Identify which cell holds the provided text, then report its (x, y) central coordinate. 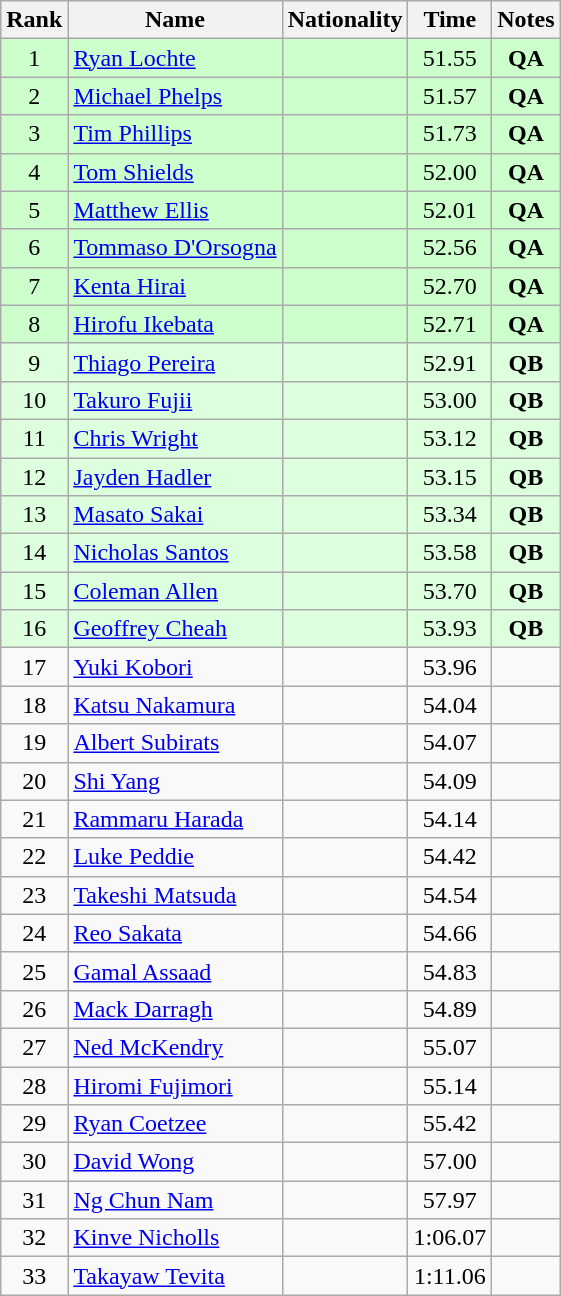
Albert Subirats (175, 743)
5 (34, 210)
7 (34, 286)
4 (34, 172)
52.71 (450, 324)
53.00 (450, 400)
51.55 (450, 58)
29 (34, 1124)
Nationality (345, 20)
Ned McKendry (175, 1047)
9 (34, 362)
Tom Shields (175, 172)
3 (34, 134)
54.42 (450, 857)
Reo Sakata (175, 933)
51.73 (450, 134)
Luke Peddie (175, 857)
Takeshi Matsuda (175, 895)
25 (34, 971)
Ryan Coetzee (175, 1124)
Ng Chun Nam (175, 1200)
17 (34, 667)
Hirofu Ikebata (175, 324)
Geoffrey Cheah (175, 629)
Coleman Allen (175, 591)
52.00 (450, 172)
Jayden Hadler (175, 477)
24 (34, 933)
Rammaru Harada (175, 819)
15 (34, 591)
6 (34, 248)
55.07 (450, 1047)
2 (34, 96)
Yuki Kobori (175, 667)
55.14 (450, 1085)
Hiromi Fujimori (175, 1085)
22 (34, 857)
1:11.06 (450, 1276)
52.56 (450, 248)
33 (34, 1276)
54.09 (450, 781)
52.70 (450, 286)
28 (34, 1085)
53.93 (450, 629)
53.58 (450, 553)
Time (450, 20)
18 (34, 705)
Kinve Nicholls (175, 1238)
52.01 (450, 210)
54.66 (450, 933)
David Wong (175, 1162)
Masato Sakai (175, 515)
32 (34, 1238)
14 (34, 553)
55.42 (450, 1124)
54.04 (450, 705)
1:06.07 (450, 1238)
53.34 (450, 515)
53.70 (450, 591)
Thiago Pereira (175, 362)
53.96 (450, 667)
Rank (34, 20)
57.97 (450, 1200)
Takuro Fujii (175, 400)
Takayaw Tevita (175, 1276)
54.83 (450, 971)
54.14 (450, 819)
11 (34, 438)
Tommaso D'Orsogna (175, 248)
Shi Yang (175, 781)
53.12 (450, 438)
20 (34, 781)
27 (34, 1047)
Mack Darragh (175, 1009)
54.54 (450, 895)
Kenta Hirai (175, 286)
52.91 (450, 362)
8 (34, 324)
12 (34, 477)
19 (34, 743)
26 (34, 1009)
Gamal Assaad (175, 971)
Katsu Nakamura (175, 705)
16 (34, 629)
51.57 (450, 96)
Nicholas Santos (175, 553)
1 (34, 58)
Chris Wright (175, 438)
Ryan Lochte (175, 58)
Matthew Ellis (175, 210)
Name (175, 20)
10 (34, 400)
Michael Phelps (175, 96)
57.00 (450, 1162)
31 (34, 1200)
Notes (526, 20)
Tim Phillips (175, 134)
53.15 (450, 477)
54.89 (450, 1009)
23 (34, 895)
13 (34, 515)
54.07 (450, 743)
21 (34, 819)
30 (34, 1162)
